From the cell containing the given text, extract its center point as (X, Y) coordinate. 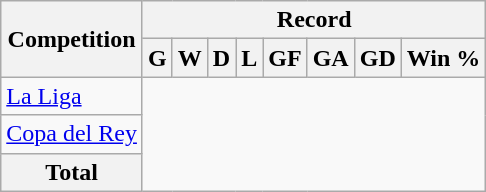
L (250, 58)
W (190, 58)
D (221, 58)
La Liga (72, 96)
Copa del Rey (72, 134)
GA (330, 58)
Win % (444, 58)
Competition (72, 39)
Record (314, 20)
Total (72, 172)
G (157, 58)
GD (378, 58)
GF (285, 58)
